Output the (X, Y) coordinate of the center of the cell containing the given text.  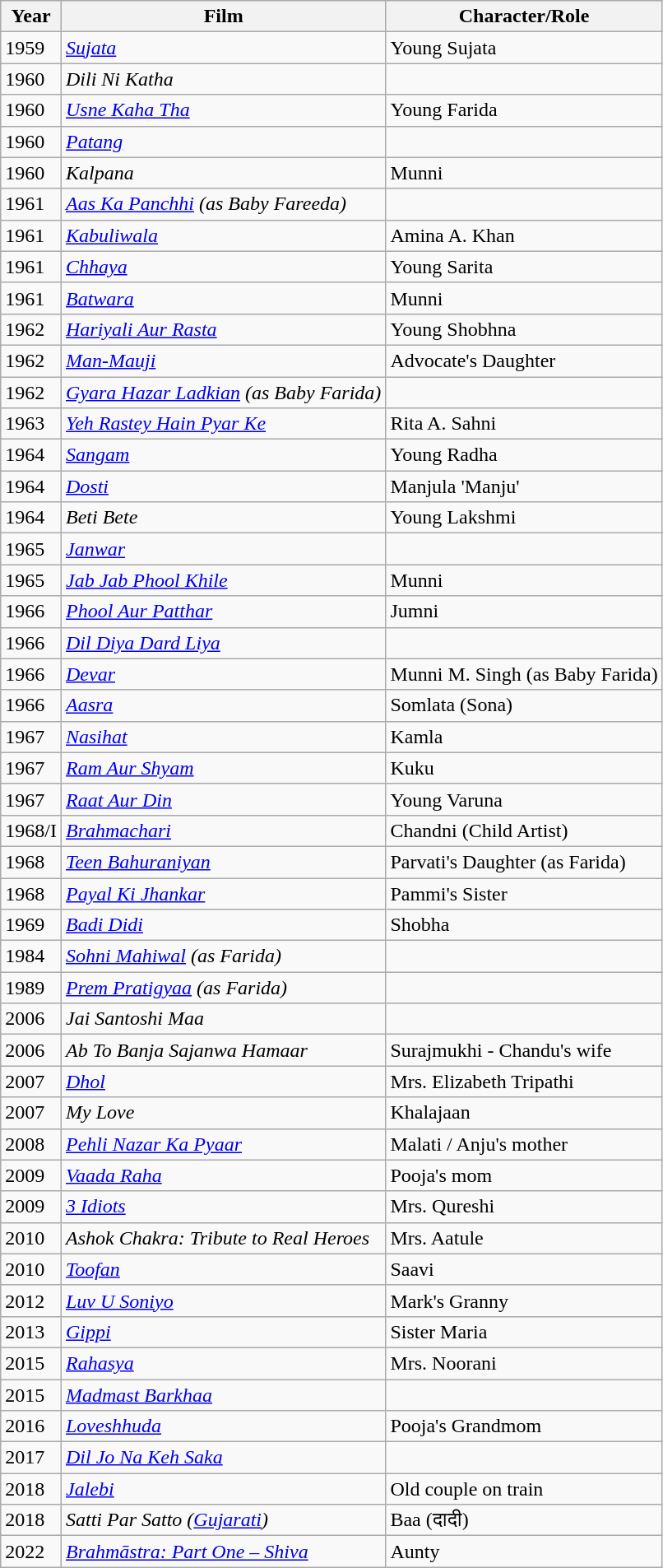
Year (31, 16)
Dhol (223, 1082)
Sohni Mahiwal (as Farida) (223, 956)
Old couple on train (524, 1489)
2013 (31, 1332)
Kamla (524, 737)
Sujata (223, 48)
Gippi (223, 1332)
Sister Maria (524, 1332)
Somlata (Sona) (524, 705)
Young Farida (524, 110)
Rahasya (223, 1363)
Yeh Rastey Hain Pyar Ke (223, 424)
Parvati's Daughter (as Farida) (524, 862)
Batwara (223, 298)
Young Varuna (524, 799)
Dosti (223, 486)
Chhaya (223, 267)
Advocate's Daughter (524, 361)
Kabuliwala (223, 235)
Loveshhuda (223, 1426)
Khalajaan (524, 1113)
Young Radha (524, 455)
Man-Mauji (223, 361)
Munni M. Singh (as Baby Farida) (524, 674)
Madmast Barkhaa (223, 1395)
Devar (223, 674)
Chandni (Child Artist) (524, 831)
Baa (दादी) (524, 1520)
Hariyali Aur Rasta (223, 329)
2008 (31, 1144)
Satti Par Satto (Gujarati) (223, 1520)
Teen Bahuraniyan (223, 862)
Aunty (524, 1552)
Jumni (524, 612)
2012 (31, 1300)
Malati / Anju's mother (524, 1144)
3 Idiots (223, 1207)
Raat Aur Din (223, 799)
Janwar (223, 549)
Aas Ka Panchhi (as Baby Fareeda) (223, 204)
Mrs. Aatule (524, 1238)
Film (223, 16)
Kuku (524, 768)
2022 (31, 1552)
Usne Kaha Tha (223, 110)
Jab Jab Phool Khile (223, 580)
Mrs. Qureshi (524, 1207)
Mrs. Elizabeth Tripathi (524, 1082)
Pehli Nazar Ka Pyaar (223, 1144)
Shobha (524, 925)
2016 (31, 1426)
Ab To Banja Sajanwa Hamaar (223, 1050)
Manjula 'Manju' (524, 486)
Jai Santoshi Maa (223, 1019)
Nasihat (223, 737)
Patang (223, 142)
Young Sujata (524, 48)
Brahmachari (223, 831)
Beti Bete (223, 518)
Vaada Raha (223, 1175)
Character/Role (524, 16)
Aasra (223, 705)
Dil Jo Na Keh Saka (223, 1458)
Kalpana (223, 173)
Young Sarita (524, 267)
1963 (31, 424)
Pooja's Grandmom (524, 1426)
Toofan (223, 1269)
Mark's Granny (524, 1300)
Gyara Hazar Ladkian (as Baby Farida) (223, 393)
Pammi's Sister (524, 893)
Pooja's mom (524, 1175)
Prem Pratigyaa (as Farida) (223, 988)
1984 (31, 956)
Dil Diya Dard Liya (223, 643)
Surajmukhi - Chandu's wife (524, 1050)
My Love (223, 1113)
Brahmāstra: Part One – Shiva (223, 1552)
Dili Ni Katha (223, 79)
Jalebi (223, 1489)
1968/I (31, 831)
1989 (31, 988)
1969 (31, 925)
Saavi (524, 1269)
Luv U Soniyo (223, 1300)
Amina A. Khan (524, 235)
Young Shobhna (524, 329)
2017 (31, 1458)
Payal Ki Jhankar (223, 893)
Mrs. Noorani (524, 1363)
Rita A. Sahni (524, 424)
Ashok Chakra: Tribute to Real Heroes (223, 1238)
Badi Didi (223, 925)
Sangam (223, 455)
Phool Aur Patthar (223, 612)
Ram Aur Shyam (223, 768)
1959 (31, 48)
Young Lakshmi (524, 518)
